Return the (x, y) coordinate for the center point of the cell that contains the specified text.  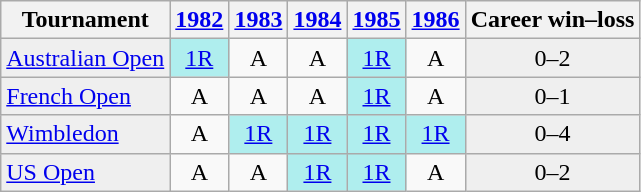
0–4 (552, 134)
1982 (200, 20)
Wimbledon (86, 134)
0–1 (552, 96)
Career win–loss (552, 20)
1986 (436, 20)
Tournament (86, 20)
1985 (376, 20)
1983 (258, 20)
French Open (86, 96)
1984 (318, 20)
US Open (86, 172)
Australian Open (86, 58)
